Find where the given text appears and provide that cell's center as [x, y] coordinate. 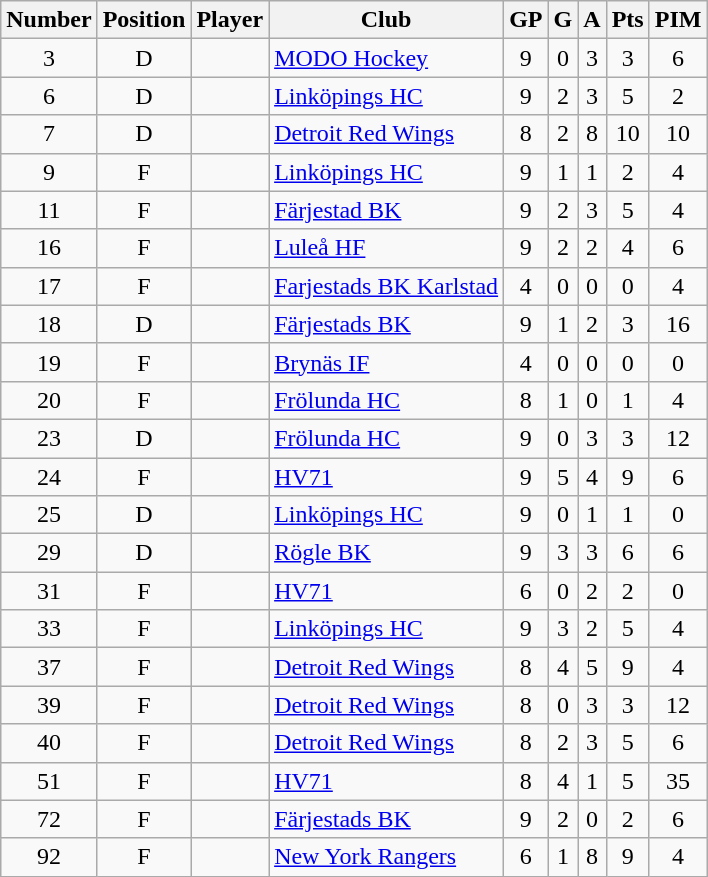
7 [49, 134]
72 [49, 819]
51 [49, 781]
Club [386, 20]
25 [49, 515]
MODO Hockey [386, 58]
23 [49, 438]
92 [49, 857]
Number [49, 20]
37 [49, 667]
31 [49, 591]
20 [49, 400]
Pts [628, 20]
17 [49, 286]
PIM [678, 20]
Position [144, 20]
24 [49, 477]
29 [49, 553]
35 [678, 781]
19 [49, 362]
Farjestads BK Karlstad [386, 286]
A [592, 20]
39 [49, 705]
Färjestad BK [386, 210]
Rögle BK [386, 553]
40 [49, 743]
18 [49, 324]
G [563, 20]
Brynäs IF [386, 362]
GP [526, 20]
11 [49, 210]
New York Rangers [386, 857]
Player [230, 20]
33 [49, 629]
Luleå HF [386, 248]
